Locate the cell with the specified text and output its (x, y) center coordinate. 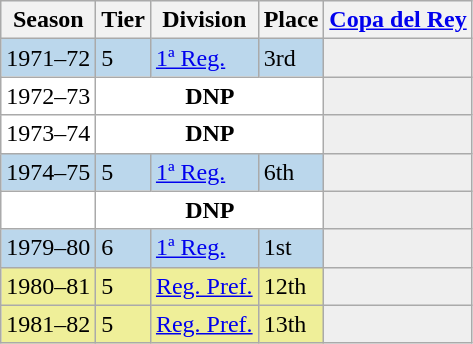
1979–80 (48, 248)
3rd (291, 58)
Place (291, 20)
Season (48, 20)
1st (291, 248)
13th (291, 324)
1974–75 (48, 172)
Copa del Rey (398, 20)
1981–82 (48, 324)
1973–74 (48, 134)
1971–72 (48, 58)
1972–73 (48, 96)
12th (291, 286)
6th (291, 172)
Division (204, 20)
1980–81 (48, 286)
6 (124, 248)
Tier (124, 20)
